For the text-containing cell, return its midpoint in [X, Y] coordinate format. 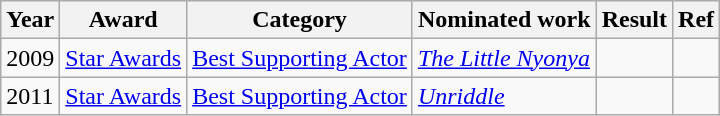
The Little Nyonya [504, 58]
Year [30, 20]
Category [300, 20]
Result [634, 20]
Ref [696, 20]
Unriddle [504, 96]
2011 [30, 96]
2009 [30, 58]
Award [124, 20]
Nominated work [504, 20]
